Find where the given text appears and provide that cell's center as (X, Y) coordinate. 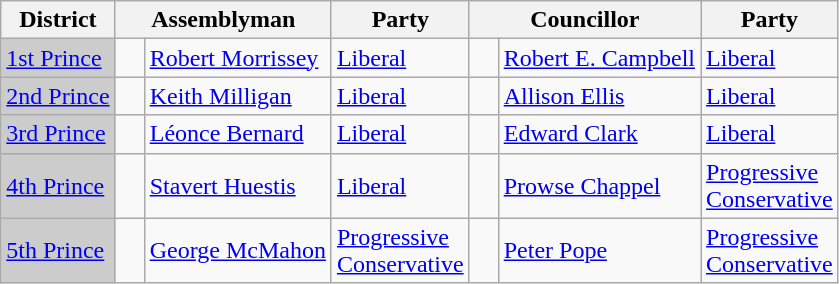
Edward Clark (599, 134)
Allison Ellis (599, 96)
Assemblyman (223, 20)
Prowse Chappel (599, 186)
Robert Morrissey (238, 58)
2nd Prince (58, 96)
Léonce Bernard (238, 134)
5th Prince (58, 250)
3rd Prince (58, 134)
George McMahon (238, 250)
Robert E. Campbell (599, 58)
4th Prince (58, 186)
Stavert Huestis (238, 186)
1st Prince (58, 58)
District (58, 20)
Peter Pope (599, 250)
Keith Milligan (238, 96)
Councillor (584, 20)
